Scan for the cell matching the given text and deliver its (X, Y) coordinate at center. 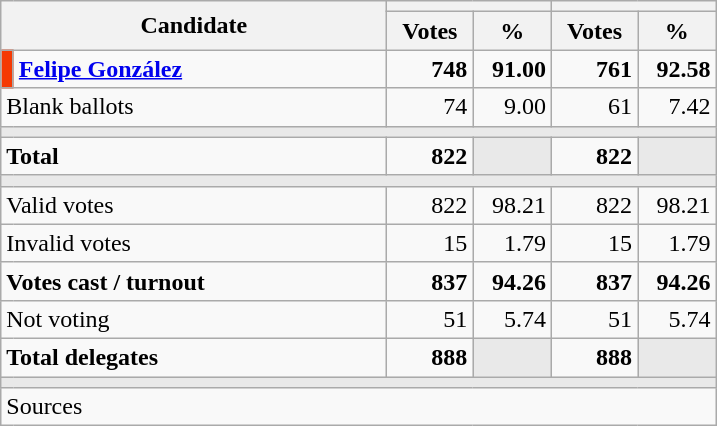
748 (430, 69)
74 (430, 107)
9.00 (512, 107)
Votes cast / turnout (194, 281)
761 (594, 69)
61 (594, 107)
Valid votes (194, 205)
Felipe González (200, 69)
Total delegates (194, 357)
7.42 (678, 107)
Sources (358, 407)
Candidate (194, 26)
91.00 (512, 69)
Invalid votes (194, 243)
Blank ballots (194, 107)
92.58 (678, 69)
Total (194, 156)
Not voting (194, 319)
